Determine the [x, y] coordinate at the center of the cell enclosing the given text.  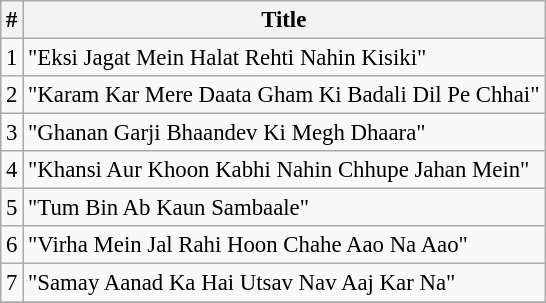
2 [12, 95]
"Samay Aanad Ka Hai Utsav Nav Aaj Kar Na" [284, 283]
7 [12, 283]
"Tum Bin Ab Kaun Sambaale" [284, 208]
"Ghanan Garji Bhaandev Ki Megh Dhaara" [284, 133]
Title [284, 20]
5 [12, 208]
"Virha Mein Jal Rahi Hoon Chahe Aao Na Aao" [284, 245]
4 [12, 170]
1 [12, 58]
6 [12, 245]
"Khansi Aur Khoon Kabhi Nahin Chhupe Jahan Mein" [284, 170]
3 [12, 133]
"Eksi Jagat Mein Halat Rehti Nahin Kisiki" [284, 58]
# [12, 20]
"Karam Kar Mere Daata Gham Ki Badali Dil Pe Chhai" [284, 95]
